Search for the cell housing the specified text and yield its [x, y] center coordinate. 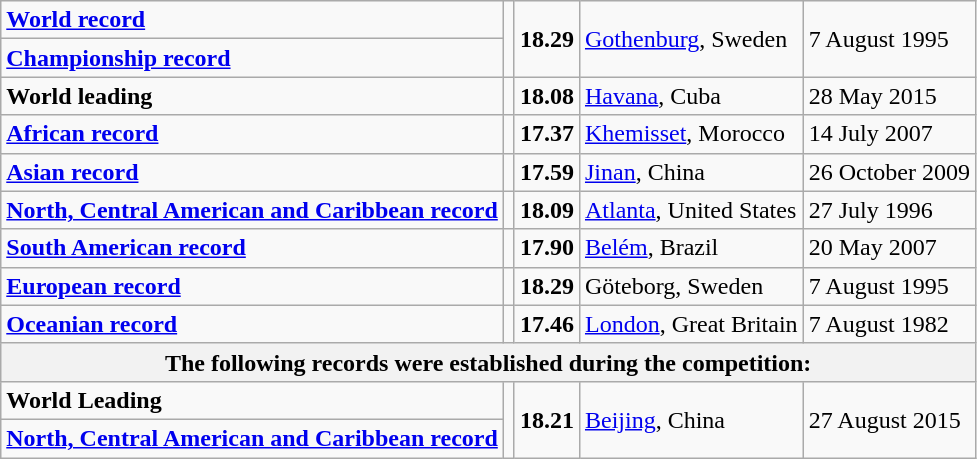
17.37 [546, 134]
17.90 [546, 248]
African record [252, 134]
27 July 1996 [889, 210]
Oceanian record [252, 324]
26 October 2009 [889, 172]
18.09 [546, 210]
28 May 2015 [889, 96]
Atlanta, United States [691, 210]
18.08 [546, 96]
World leading [252, 96]
7 August 1982 [889, 324]
Championship record [252, 58]
Göteborg, Sweden [691, 286]
18.21 [546, 419]
Khemisset, Morocco [691, 134]
London, Great Britain [691, 324]
17.59 [546, 172]
14 July 2007 [889, 134]
Belém, Brazil [691, 248]
European record [252, 286]
27 August 2015 [889, 419]
Asian record [252, 172]
17.46 [546, 324]
World record [252, 20]
Gothenburg, Sweden [691, 39]
Beijing, China [691, 419]
20 May 2007 [889, 248]
Havana, Cuba [691, 96]
Jinan, China [691, 172]
The following records were established during the competition: [488, 362]
World Leading [252, 400]
South American record [252, 248]
